Capture the cell that displays the provided text and extract its [X, Y] central coordinate. 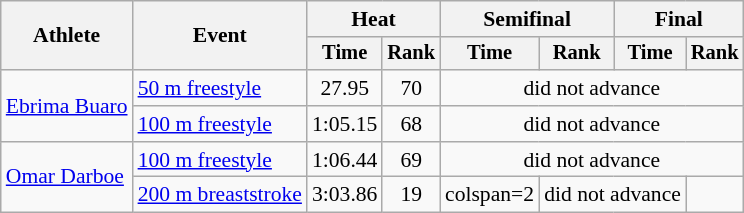
Semifinal [527, 19]
Final [678, 19]
69 [411, 160]
70 [411, 88]
200 m breaststroke [220, 195]
Heat [374, 19]
1:05.15 [344, 124]
Event [220, 36]
1:06.44 [344, 160]
50 m freestyle [220, 88]
Athlete [67, 36]
colspan=2 [490, 195]
19 [411, 195]
Omar Darboe [67, 178]
27.95 [344, 88]
68 [411, 124]
3:03.86 [344, 195]
Ebrima Buaro [67, 106]
